Determine the (x, y) coordinate at the center of the cell enclosing the given text.  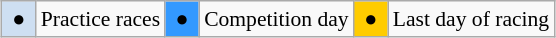
Practice races (100, 19)
Last day of racing (472, 19)
Competition day (276, 19)
